Output the (X, Y) coordinate of the center of the cell containing the given text.  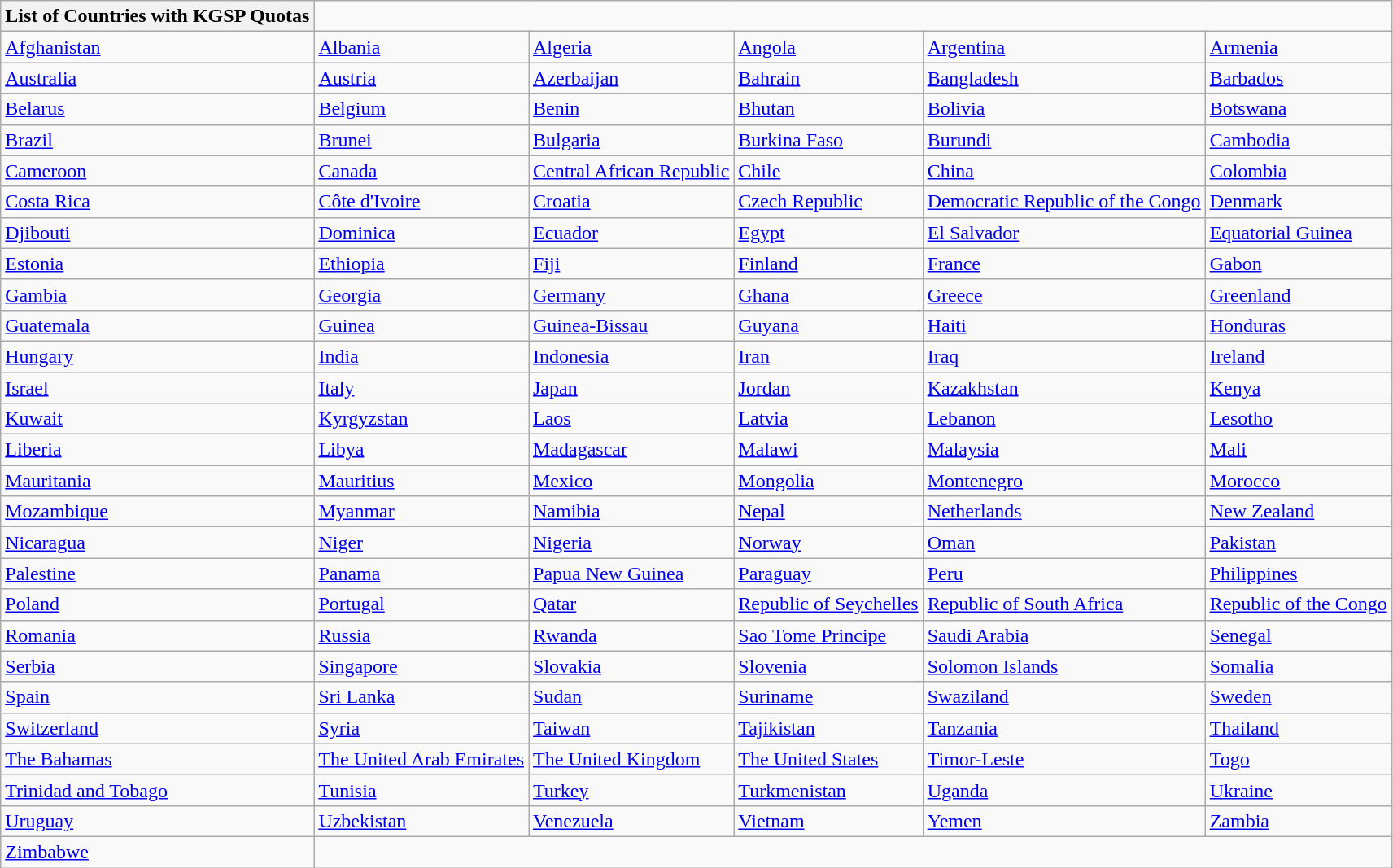
Serbia (158, 666)
Zimbabwe (158, 852)
Republic of Seychelles (828, 604)
Ecuador (631, 233)
Estonia (158, 264)
Latvia (828, 419)
Zambia (1299, 821)
Norway (828, 543)
Nicaragua (158, 543)
Ireland (1299, 356)
Burundi (1064, 140)
Germany (631, 294)
Somalia (1299, 666)
Cameroon (158, 171)
Madagascar (631, 450)
Slovakia (631, 666)
Canada (421, 171)
Bolivia (1064, 109)
Mongolia (828, 481)
Papua New Guinea (631, 574)
Qatar (631, 604)
Guyana (828, 325)
Armenia (1299, 47)
Saudi Arabia (1064, 635)
Denmark (1299, 202)
Chile (828, 171)
The United States (828, 759)
Algeria (631, 47)
Guatemala (158, 325)
Djibouti (158, 233)
Croatia (631, 202)
Guinea (421, 325)
Switzerland (158, 728)
The United Arab Emirates (421, 759)
Barbados (1299, 78)
Turkey (631, 790)
Lesotho (1299, 419)
Uganda (1064, 790)
Kyrgyzstan (421, 419)
Mozambique (158, 512)
Libya (421, 450)
Kazakhstan (1064, 388)
Guinea-Bissau (631, 325)
Vietnam (828, 821)
Nepal (828, 512)
Italy (421, 388)
Turkmenistan (828, 790)
Venezuela (631, 821)
Belgium (421, 109)
Indonesia (631, 356)
Albania (421, 47)
Uzbekistan (421, 821)
Japan (631, 388)
Spain (158, 697)
Greece (1064, 294)
India (421, 356)
Mexico (631, 481)
Sudan (631, 697)
Brunei (421, 140)
Sri Lanka (421, 697)
Mali (1299, 450)
Portugal (421, 604)
Montenegro (1064, 481)
Costa Rica (158, 202)
Colombia (1299, 171)
Nigeria (631, 543)
Russia (421, 635)
Slovenia (828, 666)
Angola (828, 47)
Benin (631, 109)
Ukraine (1299, 790)
Ethiopia (421, 264)
Suriname (828, 697)
Mauritania (158, 481)
Trinidad and Tobago (158, 790)
Bhutan (828, 109)
Burkina Faso (828, 140)
Mauritius (421, 481)
France (1064, 264)
Laos (631, 419)
Côte d'Ivoire (421, 202)
Republic of the Congo (1299, 604)
Netherlands (1064, 512)
Democratic Republic of the Congo (1064, 202)
Hungary (158, 356)
Israel (158, 388)
Philippines (1299, 574)
Pakistan (1299, 543)
China (1064, 171)
Brazil (158, 140)
Paraguay (828, 574)
Yemen (1064, 821)
Panama (421, 574)
Finland (828, 264)
The United Kingdom (631, 759)
Palestine (158, 574)
Taiwan (631, 728)
Solomon Islands (1064, 666)
Rwanda (631, 635)
The Bahamas (158, 759)
Kuwait (158, 419)
Bahrain (828, 78)
Botswana (1299, 109)
Malawi (828, 450)
Bulgaria (631, 140)
Timor-Leste (1064, 759)
El Salvador (1064, 233)
Liberia (158, 450)
Iran (828, 356)
Jordan (828, 388)
Sweden (1299, 697)
Azerbaijan (631, 78)
Haiti (1064, 325)
Oman (1064, 543)
Sao Tome Principe (828, 635)
Peru (1064, 574)
Morocco (1299, 481)
Syria (421, 728)
Equatorial Guinea (1299, 233)
Swaziland (1064, 697)
Central African Republic (631, 171)
Tajikistan (828, 728)
Lebanon (1064, 419)
Argentina (1064, 47)
Kenya (1299, 388)
Uruguay (158, 821)
Belarus (158, 109)
Cambodia (1299, 140)
Singapore (421, 666)
Republic of South Africa (1064, 604)
Australia (158, 78)
Namibia (631, 512)
Romania (158, 635)
Thailand (1299, 728)
Georgia (421, 294)
Bangladesh (1064, 78)
Gambia (158, 294)
Tunisia (421, 790)
Greenland (1299, 294)
New Zealand (1299, 512)
Senegal (1299, 635)
Tanzania (1064, 728)
Egypt (828, 233)
Togo (1299, 759)
List of Countries with KGSP Quotas (158, 16)
Fiji (631, 264)
Afghanistan (158, 47)
Niger (421, 543)
Austria (421, 78)
Myanmar (421, 512)
Poland (158, 604)
Ghana (828, 294)
Dominica (421, 233)
Honduras (1299, 325)
Malaysia (1064, 450)
Iraq (1064, 356)
Gabon (1299, 264)
Czech Republic (828, 202)
